For the text-containing cell, return its midpoint in [x, y] coordinate format. 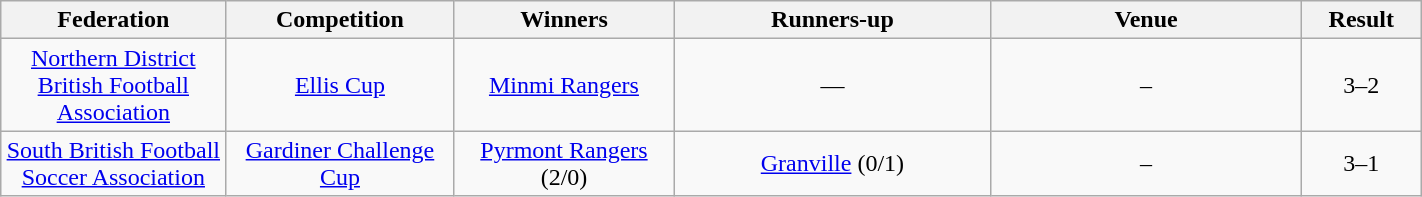
Ellis Cup [340, 85]
Minmi Rangers [564, 85]
Northern District British Football Association [114, 85]
Venue [1146, 20]
South British Football Soccer Association [114, 164]
Competition [340, 20]
Gardiner Challenge Cup [340, 164]
3–1 [1361, 164]
— [832, 85]
Winners [564, 20]
Federation [114, 20]
Result [1361, 20]
Granville (0/1) [832, 164]
3–2 [1361, 85]
Runners-up [832, 20]
Pyrmont Rangers (2/0) [564, 164]
